Locate the cell with the specified text and output its [x, y] center coordinate. 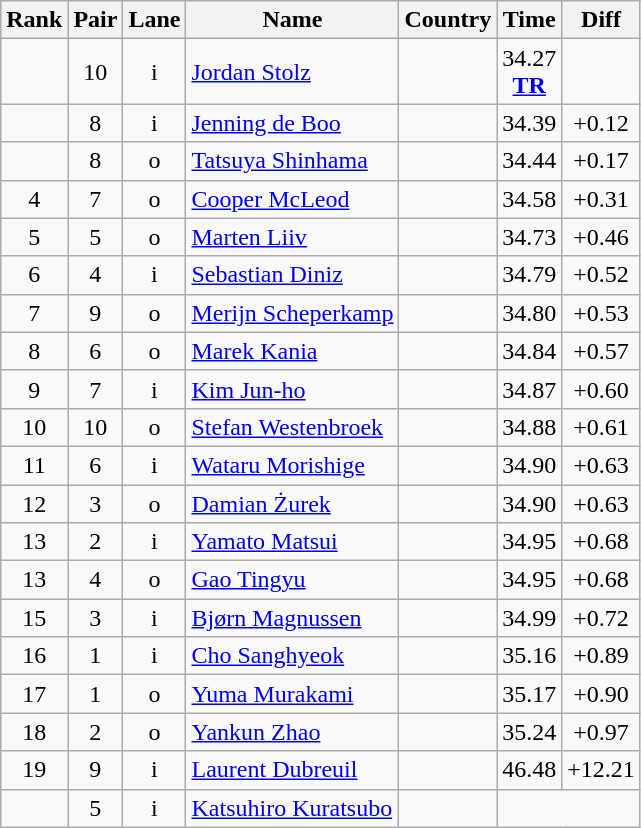
Jordan Stolz [292, 72]
Name [292, 20]
+0.46 [602, 237]
+0.90 [602, 694]
Merijn Scheperkamp [292, 313]
34.79 [530, 275]
35.17 [530, 694]
34.39 [530, 123]
34.80 [530, 313]
Wataru Morishige [292, 465]
Kim Jun-ho [292, 389]
34.27TR [530, 72]
+0.31 [602, 199]
+0.60 [602, 389]
Lane [154, 20]
+0.17 [602, 161]
18 [34, 732]
+12.21 [602, 770]
17 [34, 694]
+0.57 [602, 351]
35.16 [530, 656]
15 [34, 618]
+0.12 [602, 123]
Yuma Murakami [292, 694]
Country [448, 20]
Cooper McLeod [292, 199]
34.84 [530, 351]
+0.53 [602, 313]
11 [34, 465]
19 [34, 770]
Tatsuya Shinhama [292, 161]
Rank [34, 20]
34.58 [530, 199]
Sebastian Diniz [292, 275]
Cho Sanghyeok [292, 656]
Bjørn Magnussen [292, 618]
34.88 [530, 427]
Yamato Matsui [292, 542]
Stefan Westenbroek [292, 427]
Yankun Zhao [292, 732]
Gao Tingyu [292, 580]
+0.52 [602, 275]
Pair [96, 20]
35.24 [530, 732]
+0.97 [602, 732]
34.99 [530, 618]
34.44 [530, 161]
+0.61 [602, 427]
34.87 [530, 389]
+0.89 [602, 656]
12 [34, 503]
16 [34, 656]
Marten Liiv [292, 237]
Diff [602, 20]
Marek Kania [292, 351]
34.73 [530, 237]
Katsuhiro Kuratsubo [292, 808]
Damian Żurek [292, 503]
Time [530, 20]
46.48 [530, 770]
+0.72 [602, 618]
Laurent Dubreuil [292, 770]
Jenning de Boo [292, 123]
